From the cell containing the given text, extract its center point as [x, y] coordinate. 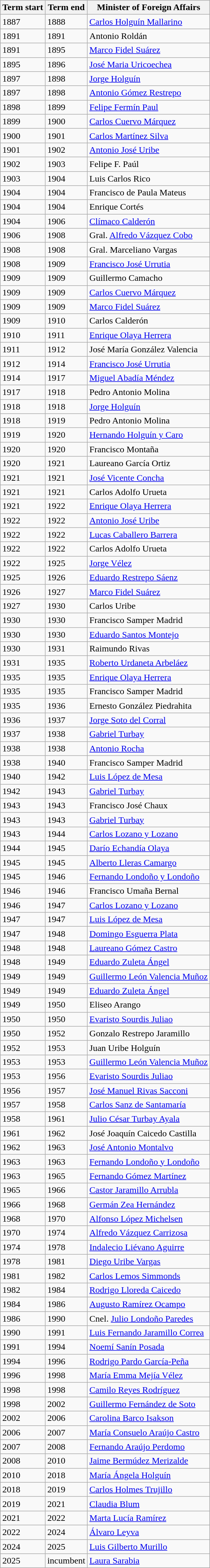
José Manuel Rivas Sacconi [148, 1091]
Guillermo Fernández de Soto [148, 1404]
Felipe F. Paúl [148, 164]
Jorge Soto del Corral [148, 720]
Gonzalo Restrepo Jaramillo [148, 1033]
María Ángela Holguín [148, 1475]
Clímaco Calderón [148, 221]
Laureano García Ortiz [148, 464]
Carlos Uribe [148, 606]
Fernando Gómez Martínez [148, 1176]
Juan Uribe Holguín [148, 1048]
1887 [23, 22]
Claudia Blum [148, 1504]
María Emma Mejía Vélez [148, 1376]
Camilo Reyes Rodríguez [148, 1390]
Raimundo Rivas [148, 649]
Roberto Urdaneta Arbeláez [148, 663]
Antonio Rocha [148, 748]
Lucas Caballero Barrera [148, 535]
Ernesto González Piedrahita [148, 706]
María Consuelo Araújo Castro [148, 1432]
Laureano Gómez Castro [148, 948]
Rodrigo Pardo García-Peña [148, 1361]
Francisco Montaña [148, 449]
Antonio Roldán [148, 36]
Eduardo Santos Montejo [148, 635]
José Maria Uricoechea [148, 64]
Alfredo Vázquez Carrizosa [148, 1233]
Noemí Sanín Posada [148, 1347]
Marta Lucía Ramírez [148, 1518]
Term start [23, 7]
Francisco Umaña Bernal [148, 891]
Julio César Turbay Ayala [148, 1119]
Alberto Lleras Camargo [148, 862]
Domingo Esguerra Plata [148, 934]
Minister of Foreign Affairs [148, 7]
Jaime Bermúdez Merizalde [148, 1461]
Jorge Vélez [148, 563]
Eliseo Arango [148, 1005]
Luis Fernando Jaramillo Correa [148, 1333]
Carlos Martínez Silva [148, 136]
incumbent [66, 1561]
Carlos Sanz de Santamaría [148, 1105]
Enrique Cortés [148, 207]
Indalecio Liévano Aguirre [148, 1247]
1888 [66, 22]
Francisco de Paula Mateus [148, 193]
Castor Jaramillo Arrubla [148, 1190]
Augusto Ramírez Ocampo [148, 1304]
Carlos Holmes Trujillo [148, 1489]
Francisco José Chaux [148, 805]
Germán Zea Hernández [148, 1204]
1896 [66, 64]
José Antonio Montalvo [148, 1148]
Laura Sarabia [148, 1561]
Miguel Abadía Méndez [148, 378]
Carlos Holguín Mallarino [148, 22]
Fernando Araújo Perdomo [148, 1447]
Darío Echandía Olaya [148, 848]
Rodrigo Lloreda Caicedo [148, 1290]
Gral. Marceliano Vargas [148, 250]
Hernando Holguín y Caro [148, 435]
Alfonso López Michelsen [148, 1219]
Guillermo Camacho [148, 278]
Carolina Barco Isakson [148, 1418]
Luis Gilberto Murillo [148, 1547]
Luis Carlos Rico [148, 179]
Felipe Fermín Paul [148, 107]
Carlos Calderón [148, 321]
José Joaquín Caicedo Castilla [148, 1133]
Gral. Alfredo Vázquez Cobo [148, 235]
Diego Uribe Vargas [148, 1261]
Cnel. Julio Londoño Paredes [148, 1318]
Álvaro Leyva [148, 1532]
José Vicente Concha [148, 478]
Term end [66, 7]
Antonio Gómez Restrepo [148, 93]
José María González Valencia [148, 349]
Carlos Lemos Simmonds [148, 1276]
Eduardo Restrepo Sáenz [148, 577]
